Locate the cell with the specified text and output its [X, Y] center coordinate. 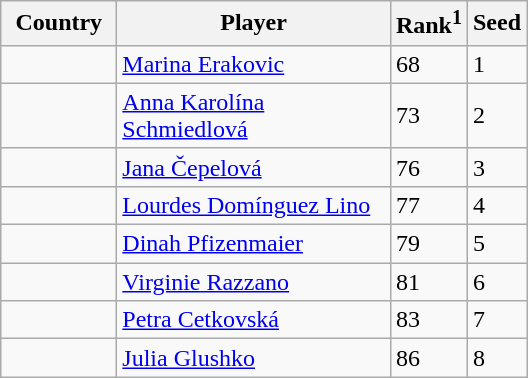
Virginie Razzano [254, 282]
1 [496, 64]
Player [254, 24]
77 [428, 205]
83 [428, 320]
5 [496, 244]
2 [496, 116]
7 [496, 320]
4 [496, 205]
Dinah Pfizenmaier [254, 244]
Julia Glushko [254, 358]
Jana Čepelová [254, 167]
76 [428, 167]
Rank1 [428, 24]
3 [496, 167]
Lourdes Domínguez Lino [254, 205]
8 [496, 358]
86 [428, 358]
79 [428, 244]
Country [59, 24]
81 [428, 282]
6 [496, 282]
Marina Erakovic [254, 64]
Anna Karolína Schmiedlová [254, 116]
73 [428, 116]
68 [428, 64]
Petra Cetkovská [254, 320]
Seed [496, 24]
